Locate the cell with the specified text and output its [X, Y] center coordinate. 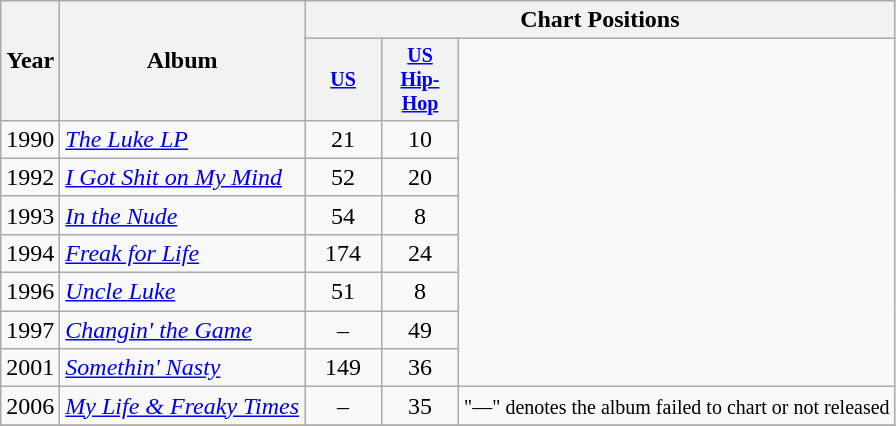
49 [420, 330]
36 [420, 368]
1993 [30, 215]
21 [344, 139]
Uncle Luke [182, 292]
10 [420, 139]
2001 [30, 368]
35 [420, 406]
1996 [30, 292]
24 [420, 253]
Album [182, 61]
174 [344, 253]
I Got Shit on My Mind [182, 177]
2006 [30, 406]
US Hip-Hop [420, 80]
1994 [30, 253]
Chart Positions [600, 20]
149 [344, 368]
1992 [30, 177]
"—" denotes the album failed to chart or not released [678, 406]
Freak for Life [182, 253]
1997 [30, 330]
20 [420, 177]
In the Nude [182, 215]
54 [344, 215]
Changin' the Game [182, 330]
1990 [30, 139]
US [344, 80]
Year [30, 61]
My Life & Freaky Times [182, 406]
52 [344, 177]
51 [344, 292]
Somethin' Nasty [182, 368]
The Luke LP [182, 139]
